Provide the [x, y] coordinate of the cell's center where the given text is located.  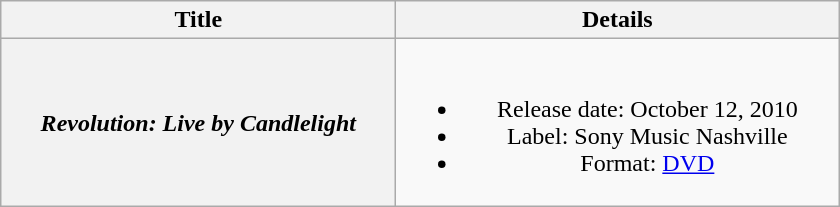
Release date: October 12, 2010Label: Sony Music NashvilleFormat: DVD [618, 122]
Title [198, 20]
Details [618, 20]
Revolution: Live by Candlelight [198, 122]
